Locate the cell with the specified text and output its [x, y] center coordinate. 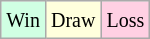
Loss [126, 20]
Draw [72, 20]
Win [24, 20]
